Pinpoint the cell where the given text exists, returning its (X, Y) midpoint coordinate. 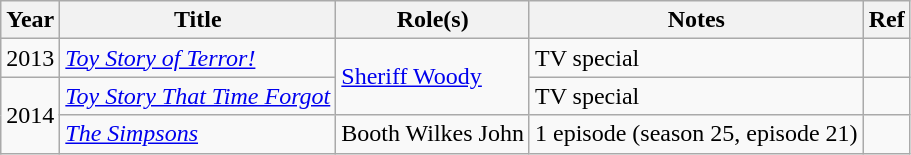
The Simpsons (198, 134)
Booth Wilkes John (433, 134)
Toy Story of Terror! (198, 58)
Title (198, 20)
Toy Story That Time Forgot (198, 96)
Role(s) (433, 20)
Notes (696, 20)
1 episode (season 25, episode 21) (696, 134)
Year (30, 20)
Ref (886, 20)
Sheriff Woody (433, 77)
2013 (30, 58)
2014 (30, 115)
